From the cell containing the given text, extract its center point as [x, y] coordinate. 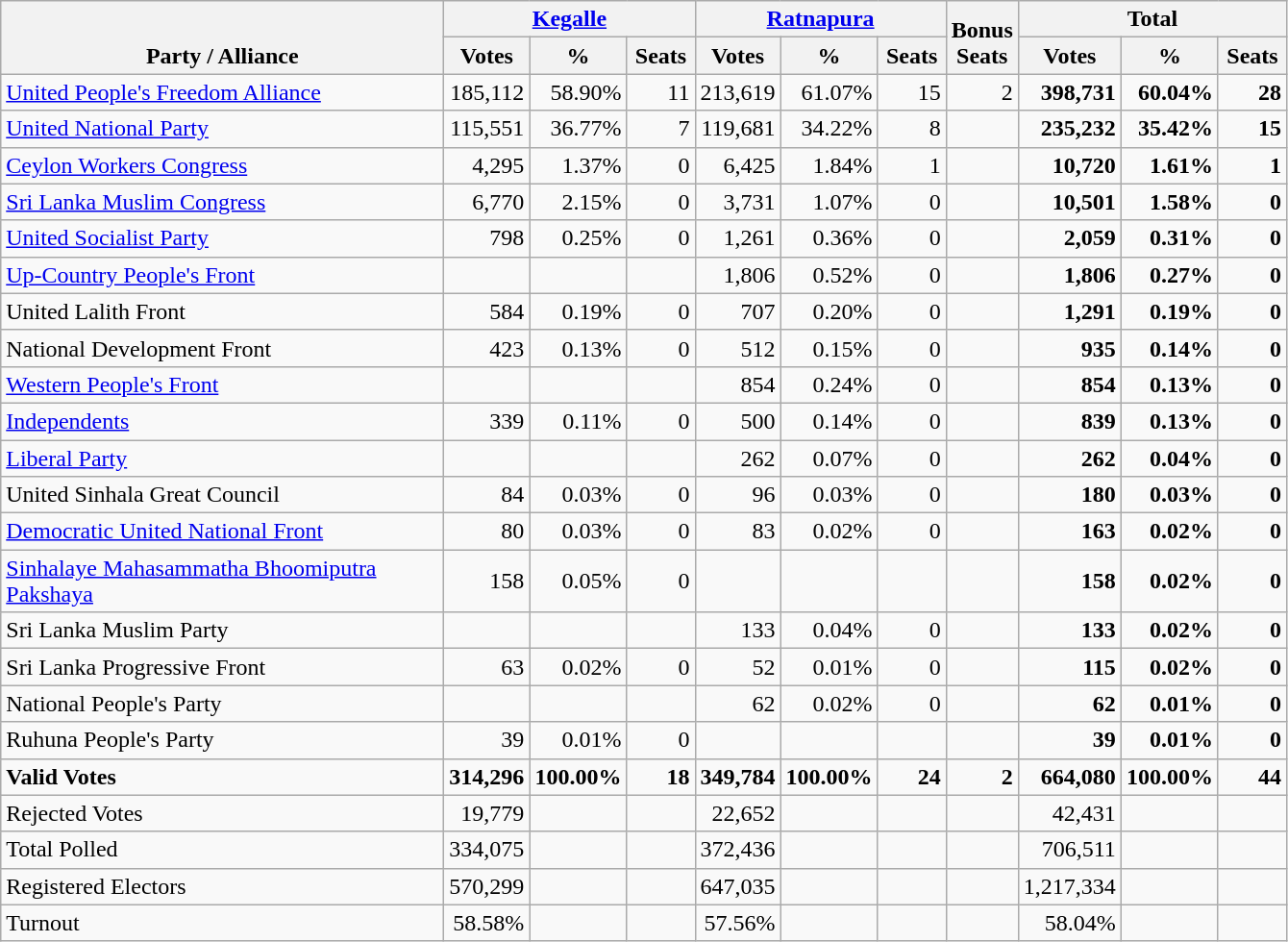
18 [661, 777]
Democratic United National Front [223, 532]
52 [738, 667]
Sri Lanka Muslim Party [223, 631]
0.27% [1169, 275]
44 [1251, 777]
512 [738, 348]
707 [738, 311]
22,652 [738, 813]
Up-Country People's Front [223, 275]
Western People's Front [223, 384]
0.20% [829, 311]
0.36% [829, 238]
Sri Lanka Progressive Front [223, 667]
6,425 [738, 165]
1,261 [738, 238]
115 [1069, 667]
61.07% [829, 92]
0.31% [1169, 238]
1.58% [1169, 202]
0.15% [829, 348]
0.11% [579, 421]
349,784 [738, 777]
Total Polled [223, 850]
7 [661, 129]
2,059 [1069, 238]
Party / Alliance [223, 37]
119,681 [738, 129]
3,731 [738, 202]
Sri Lanka Muslim Congress [223, 202]
Ratnapura [821, 19]
11 [661, 92]
Liberal Party [223, 459]
1.37% [579, 165]
398,731 [1069, 92]
60.04% [1169, 92]
1,291 [1069, 311]
58.04% [1069, 923]
185,112 [486, 92]
19,779 [486, 813]
84 [486, 495]
Valid Votes [223, 777]
339 [486, 421]
839 [1069, 421]
United Socialist Party [223, 238]
58.90% [579, 92]
63 [486, 667]
United Lalith Front [223, 311]
1.07% [829, 202]
United People's Freedom Alliance [223, 92]
798 [486, 238]
500 [738, 421]
58.58% [486, 923]
28 [1251, 92]
36.77% [579, 129]
Rejected Votes [223, 813]
Sinhalaye Mahasammatha Bhoomiputra Pakshaya [223, 581]
935 [1069, 348]
0.25% [579, 238]
35.42% [1169, 129]
United Sinhala Great Council [223, 495]
80 [486, 532]
Independents [223, 421]
24 [911, 777]
8 [911, 129]
Ceylon Workers Congress [223, 165]
2.15% [579, 202]
National Development Front [223, 348]
372,436 [738, 850]
314,296 [486, 777]
Turnout [223, 923]
United National Party [223, 129]
180 [1069, 495]
0.52% [829, 275]
Kegalle [569, 19]
6,770 [486, 202]
34.22% [829, 129]
570,299 [486, 886]
96 [738, 495]
163 [1069, 532]
Total [1152, 19]
BonusSeats [982, 37]
213,619 [738, 92]
42,431 [1069, 813]
Registered Electors [223, 886]
664,080 [1069, 777]
115,551 [486, 129]
4,295 [486, 165]
10,720 [1069, 165]
83 [738, 532]
423 [486, 348]
334,075 [486, 850]
57.56% [738, 923]
10,501 [1069, 202]
584 [486, 311]
1.61% [1169, 165]
0.05% [579, 581]
National People's Party [223, 704]
1.84% [829, 165]
0.07% [829, 459]
706,511 [1069, 850]
0.24% [829, 384]
Ruhuna People's Party [223, 740]
647,035 [738, 886]
1,217,334 [1069, 886]
235,232 [1069, 129]
